Return the [X, Y] coordinate for the center point of the cell that contains the specified text.  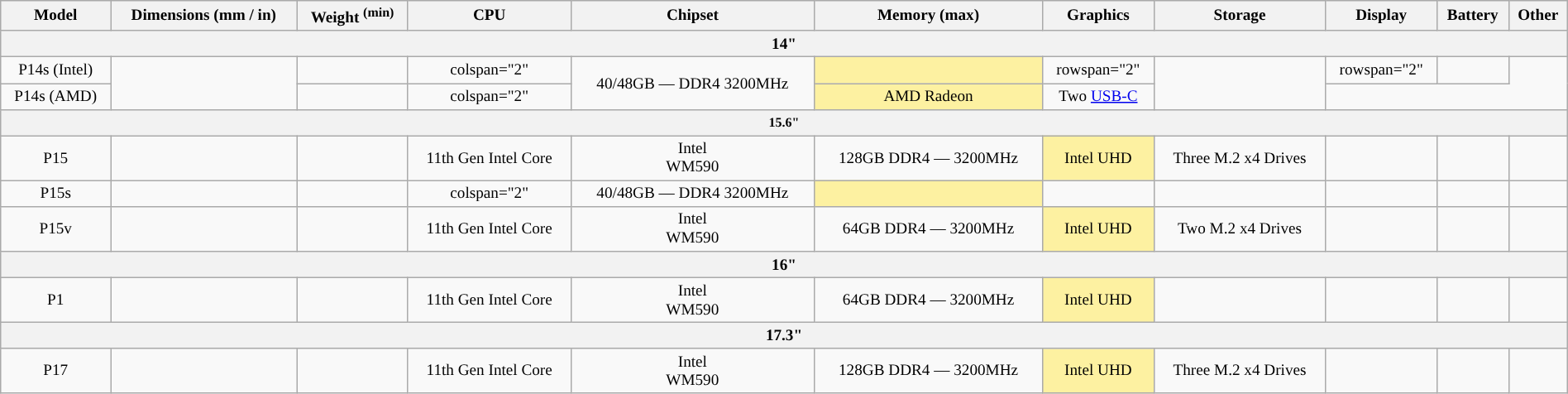
16" [784, 265]
Graphics [1098, 17]
Chipset [692, 17]
Battery [1472, 17]
P15v [56, 228]
P15 [56, 158]
P14s (Intel) [56, 70]
P17 [56, 371]
P1 [56, 300]
Model [56, 17]
14" [784, 44]
Storage [1240, 17]
Two M.2 x4 Drives [1240, 228]
Display [1381, 17]
Two USB-C [1098, 96]
CPU [490, 17]
P15s [56, 194]
Dimensions (mm / in) [203, 17]
Other [1538, 17]
17.3" [784, 335]
Memory (max) [928, 17]
Weight (min) [352, 17]
AMD Radeon [928, 96]
P14s (AMD) [56, 96]
15.6" [784, 123]
